Provide the (X, Y) coordinate of the cell's center where the given text is located.  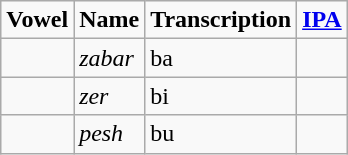
bu (221, 134)
Vowel (38, 20)
IPA (322, 20)
pesh (110, 134)
zer (110, 96)
Transcription (221, 20)
bi (221, 96)
Name (110, 20)
ba (221, 58)
zabar (110, 58)
